Search for the cell housing the specified text and yield its (x, y) center coordinate. 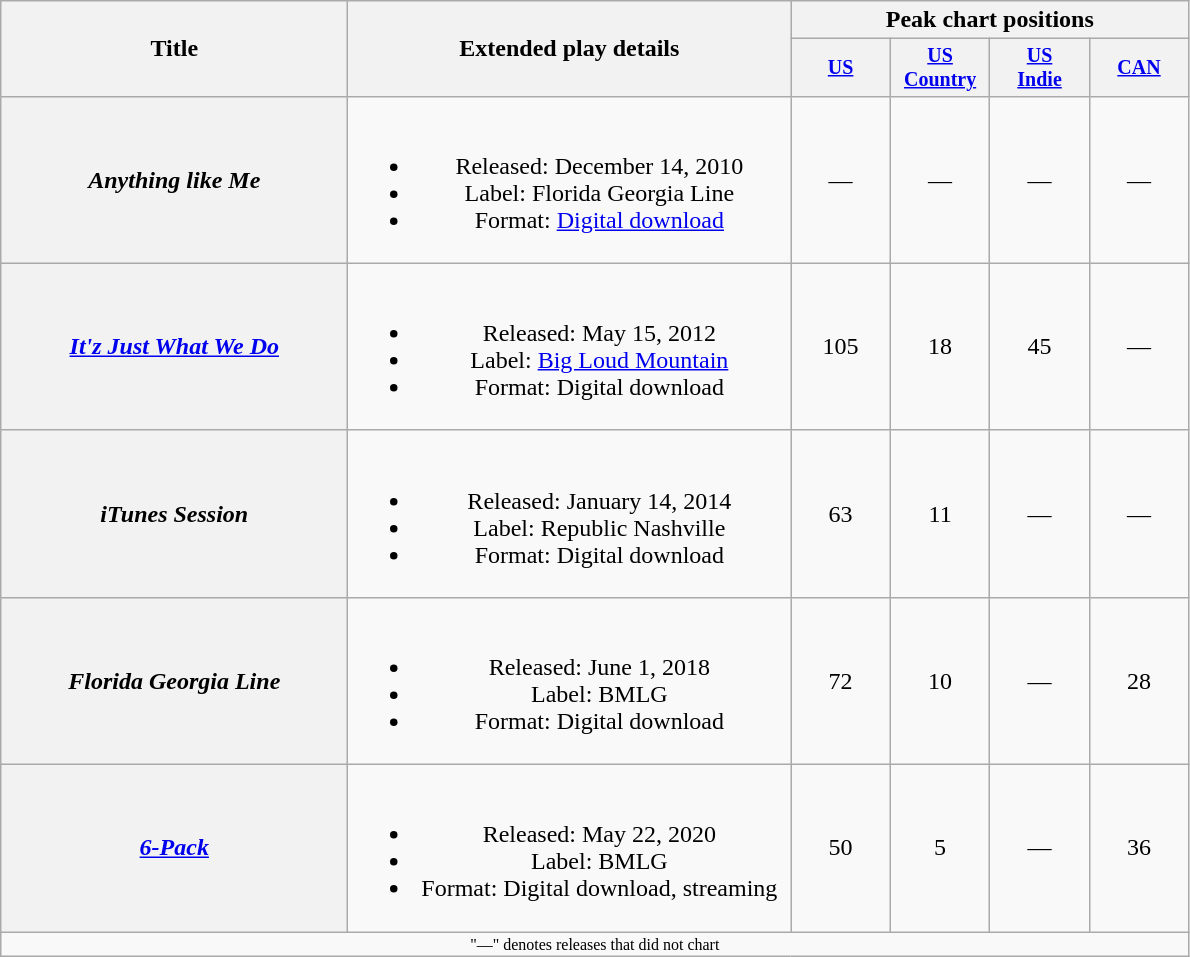
US Country (940, 68)
6-Pack (174, 848)
45 (1040, 346)
USIndie (1040, 68)
Peak chart positions (990, 20)
50 (840, 848)
It'z Just What We Do (174, 346)
Title (174, 49)
Florida Georgia Line (174, 680)
Released: June 1, 2018Label: BMLGFormat: Digital download (570, 680)
Released: May 22, 2020Label: BMLGFormat: Digital download, streaming (570, 848)
US (840, 68)
5 (940, 848)
Released: January 14, 2014Label: Republic NashvilleFormat: Digital download (570, 514)
"—" denotes releases that did not chart (595, 944)
Anything like Me (174, 180)
18 (940, 346)
63 (840, 514)
Extended play details (570, 49)
10 (940, 680)
72 (840, 680)
Released: May 15, 2012Label: Big Loud MountainFormat: Digital download (570, 346)
36 (1138, 848)
Released: December 14, 2010Label: Florida Georgia LineFormat: Digital download (570, 180)
28 (1138, 680)
105 (840, 346)
iTunes Session (174, 514)
11 (940, 514)
CAN (1138, 68)
